Output the [x, y] coordinate of the center of the cell containing the given text.  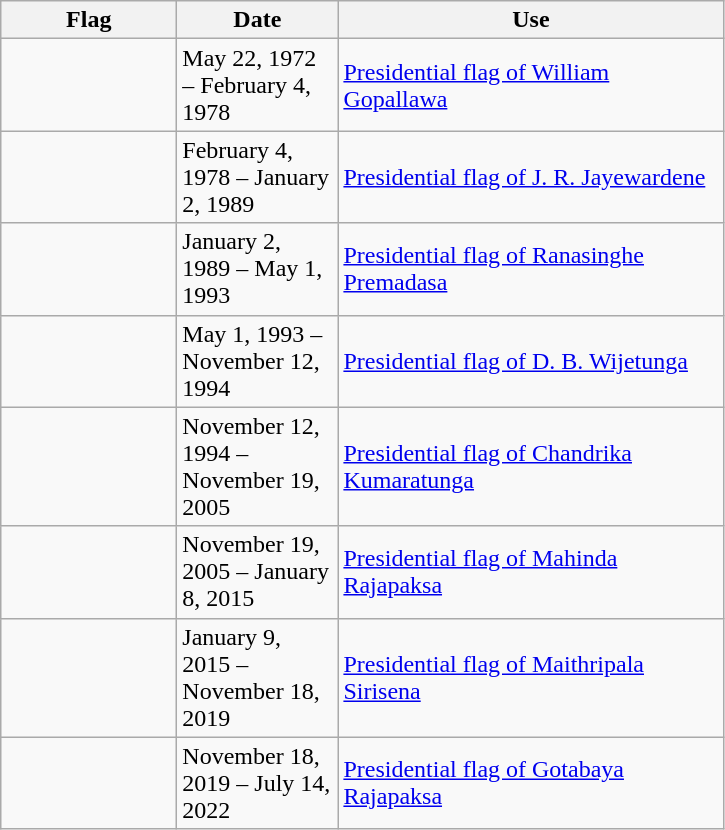
November 18, 2019 – July 14, 2022 [258, 783]
January 2, 1989 – May 1, 1993 [258, 269]
Date [258, 20]
Presidential flag of Chandrika Kumaratunga [531, 466]
February 4, 1978 – January 2, 1989 [258, 177]
Presidential flag of Mahinda Rajapaksa [531, 572]
November 19, 2005 – January 8, 2015 [258, 572]
Presidential flag of Maithripala Sirisena [531, 678]
Use [531, 20]
Flag [89, 20]
Presidential flag of Gotabaya Rajapaksa [531, 783]
Presidential flag of William Gopallawa [531, 85]
November 12, 1994 – November 19, 2005 [258, 466]
Presidential flag of J. R. Jayewardene [531, 177]
Presidential flag of D. B. Wijetunga [531, 361]
May 1, 1993 – November 12, 1994 [258, 361]
January 9, 2015 – November 18, 2019 [258, 678]
May 22, 1972 – February 4, 1978 [258, 85]
Presidential flag of Ranasinghe Premadasa [531, 269]
